Extract the (X, Y) coordinate from the center of the cell holding the provided text.  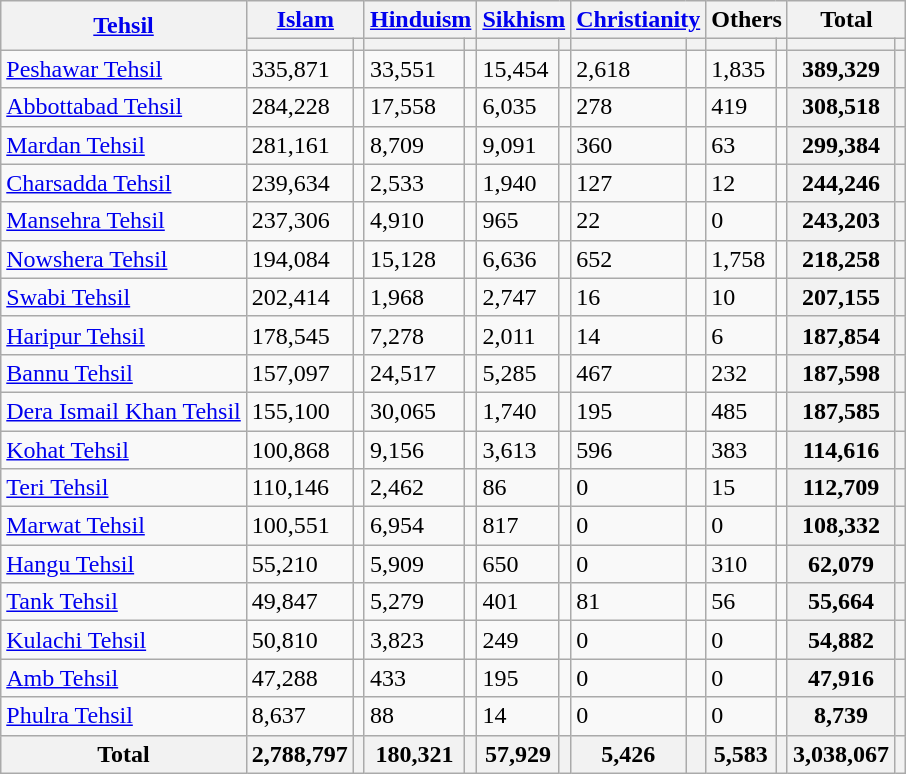
5,426 (628, 754)
57,929 (518, 754)
1,968 (414, 297)
5,909 (414, 564)
33,551 (414, 69)
389,329 (840, 69)
Mardan Tehsil (124, 145)
Dera Ismail Khan Tehsil (124, 411)
15 (741, 488)
24,517 (414, 373)
Bannu Tehsil (124, 373)
335,871 (300, 69)
239,634 (300, 183)
Hinduism (420, 20)
114,616 (840, 449)
47,916 (840, 678)
1,835 (741, 69)
Abbottabad Tehsil (124, 107)
232 (741, 373)
Sikhism (524, 20)
308,518 (840, 107)
2,618 (628, 69)
100,551 (300, 526)
817 (518, 526)
62,079 (840, 564)
86 (518, 488)
243,203 (840, 221)
207,155 (840, 297)
Kohat Tehsil (124, 449)
965 (518, 221)
8,739 (840, 716)
Swabi Tehsil (124, 297)
49,847 (300, 602)
1,740 (518, 411)
5,285 (518, 373)
650 (518, 564)
310 (741, 564)
187,598 (840, 373)
54,882 (840, 640)
108,332 (840, 526)
187,585 (840, 411)
3,613 (518, 449)
Charsadda Tehsil (124, 183)
8,709 (414, 145)
5,583 (741, 754)
Tank Tehsil (124, 602)
202,414 (300, 297)
88 (414, 716)
81 (628, 602)
30,065 (414, 411)
6,035 (518, 107)
6,636 (518, 259)
Others (747, 20)
299,384 (840, 145)
419 (741, 107)
Peshawar Tehsil (124, 69)
2,011 (518, 335)
Islam (305, 20)
1,758 (741, 259)
4,910 (414, 221)
467 (628, 373)
112,709 (840, 488)
127 (628, 183)
100,868 (300, 449)
2,747 (518, 297)
Amb Tehsil (124, 678)
652 (628, 259)
50,810 (300, 640)
155,100 (300, 411)
180,321 (414, 754)
2,788,797 (300, 754)
2,462 (414, 488)
8,637 (300, 716)
47,288 (300, 678)
249 (518, 640)
16 (628, 297)
218,258 (840, 259)
56 (741, 602)
3,823 (414, 640)
7,278 (414, 335)
5,279 (414, 602)
2,533 (414, 183)
17,558 (414, 107)
383 (741, 449)
15,128 (414, 259)
63 (741, 145)
22 (628, 221)
360 (628, 145)
55,210 (300, 564)
Hangu Tehsil (124, 564)
3,038,067 (840, 754)
194,084 (300, 259)
Phulra Tehsil (124, 716)
281,161 (300, 145)
Nowshera Tehsil (124, 259)
401 (518, 602)
187,854 (840, 335)
278 (628, 107)
6 (741, 335)
178,545 (300, 335)
1,940 (518, 183)
Christianity (638, 20)
10 (741, 297)
Tehsil (124, 26)
596 (628, 449)
6,954 (414, 526)
Kulachi Tehsil (124, 640)
244,246 (840, 183)
433 (414, 678)
237,306 (300, 221)
Haripur Tehsil (124, 335)
Teri Tehsil (124, 488)
12 (741, 183)
55,664 (840, 602)
Marwat Tehsil (124, 526)
9,156 (414, 449)
110,146 (300, 488)
157,097 (300, 373)
9,091 (518, 145)
Mansehra Tehsil (124, 221)
15,454 (518, 69)
485 (741, 411)
284,228 (300, 107)
